Pinpoint the cell where the given text exists, returning its (x, y) midpoint coordinate. 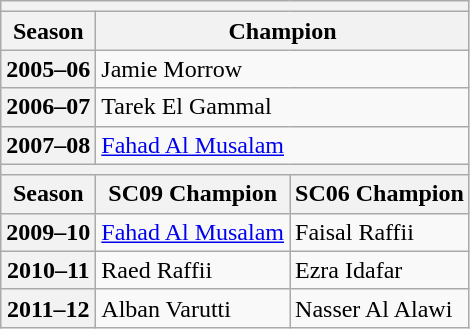
Champion (283, 31)
Jamie Morrow (283, 69)
SC06 Champion (380, 194)
Raed Raffii (193, 270)
2009–10 (48, 232)
Tarek El Gammal (283, 107)
Ezra Idafar (380, 270)
2005–06 (48, 69)
2010–11 (48, 270)
2007–08 (48, 145)
Faisal Raffii (380, 232)
2011–12 (48, 308)
Nasser Al Alawi (380, 308)
Alban Varutti (193, 308)
2006–07 (48, 107)
SC09 Champion (193, 194)
